Pinpoint the cell where the given text exists, returning its [x, y] midpoint coordinate. 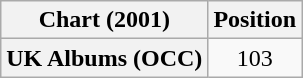
103 [255, 58]
Chart (2001) [104, 20]
UK Albums (OCC) [104, 58]
Position [255, 20]
